Find where the given text appears and provide that cell's center as (x, y) coordinate. 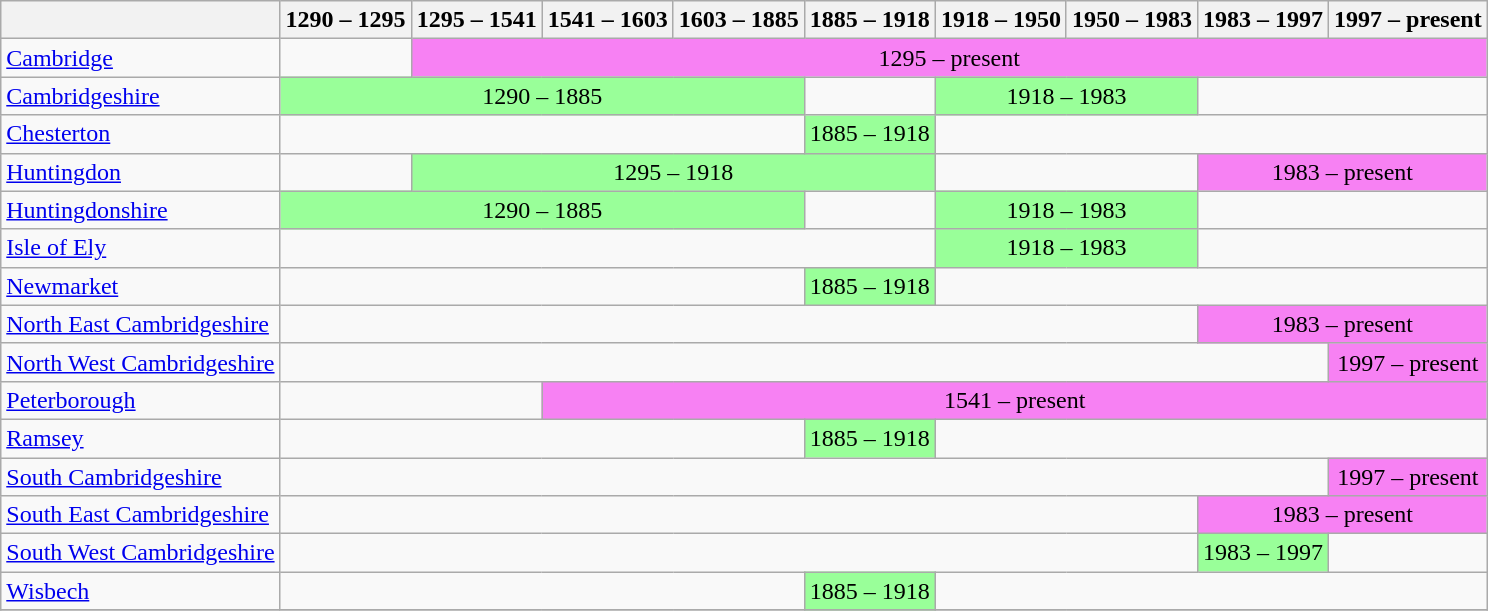
1918 – 1950 (1000, 20)
South West Cambridgeshire (140, 553)
Cambridge (140, 58)
Huntingdon (140, 172)
1541 – 1603 (608, 20)
Chesterton (140, 134)
1290 – 1295 (346, 20)
North East Cambridgeshire (140, 324)
1950 – 1983 (1132, 20)
Wisbech (140, 591)
Huntingdonshire (140, 210)
1295 – 1918 (673, 172)
Ramsey (140, 438)
1295 – 1541 (476, 20)
1541 – present (1014, 400)
Newmarket (140, 286)
Peterborough (140, 400)
Isle of Ely (140, 248)
Cambridgeshire (140, 96)
1603 – 1885 (738, 20)
South Cambridgeshire (140, 477)
South East Cambridgeshire (140, 515)
North West Cambridgeshire (140, 362)
1295 – present (949, 58)
